Locate the cell with the specified text and output its [X, Y] center coordinate. 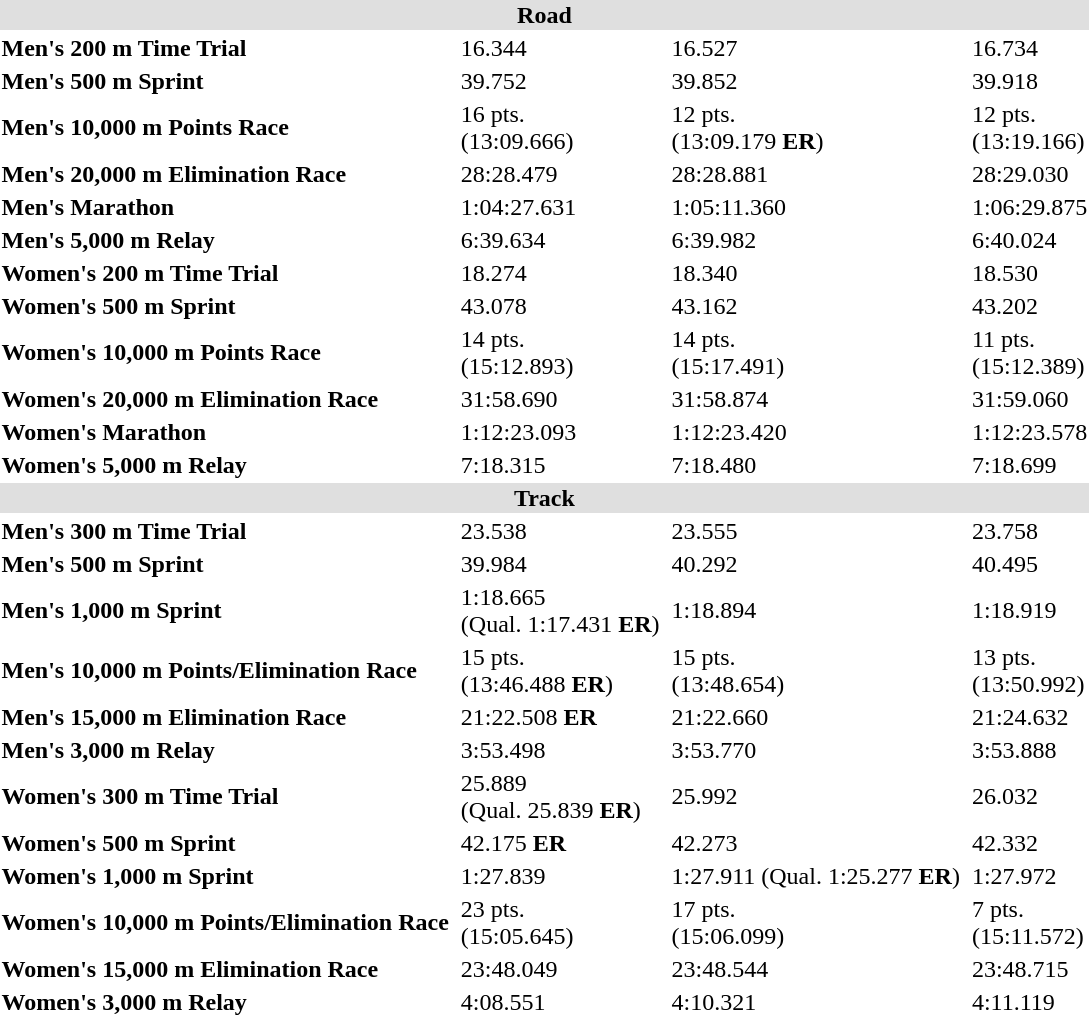
Men's 20,000 m Elimination Race [225, 174]
3:53.770 [816, 750]
7:18.699 [1029, 465]
11 pts. (15:12.389) [1029, 352]
1:05:11.360 [816, 207]
3:53.498 [560, 750]
40.495 [1029, 564]
Road [544, 15]
43.078 [560, 306]
Women's 10,000 m Points/Elimination Race [225, 922]
1:04:27.631 [560, 207]
6:39.982 [816, 240]
39.984 [560, 564]
26.032 [1029, 796]
23:48.049 [560, 969]
7:18.315 [560, 465]
28:28.479 [560, 174]
39.752 [560, 81]
1:18.919 [1029, 610]
1:27.972 [1029, 876]
13 pts. (13:50.992) [1029, 670]
16.734 [1029, 48]
31:58.874 [816, 399]
1:18.665 (Qual. 1:17.431 ER) [560, 610]
14 pts. (15:17.491) [816, 352]
23.538 [560, 531]
Women's 20,000 m Elimination Race [225, 399]
14 pts. (15:12.893) [560, 352]
1:18.894 [816, 610]
18.530 [1029, 273]
Women's Marathon [225, 432]
42.175 ER [560, 843]
40.292 [816, 564]
Women's 10,000 m Points Race [225, 352]
Men's 10,000 m Points Race [225, 128]
Men's 3,000 m Relay [225, 750]
21:22.508 ER [560, 717]
21:22.660 [816, 717]
43.162 [816, 306]
7 pts. (15:11.572) [1029, 922]
31:59.060 [1029, 399]
Women's 200 m Time Trial [225, 273]
Men's 5,000 m Relay [225, 240]
1:12:23.578 [1029, 432]
43.202 [1029, 306]
6:39.634 [560, 240]
23.555 [816, 531]
21:24.632 [1029, 717]
Men's 300 m Time Trial [225, 531]
25.992 [816, 796]
42.332 [1029, 843]
Men's 15,000 m Elimination Race [225, 717]
1:12:23.420 [816, 432]
Men's 10,000 m Points/Elimination Race [225, 670]
25.889 (Qual. 25.839 ER) [560, 796]
12 pts. (13:19.166) [1029, 128]
Women's 15,000 m Elimination Race [225, 969]
17 pts. (15:06.099) [816, 922]
Men's Marathon [225, 207]
42.273 [816, 843]
7:18.480 [816, 465]
16.344 [560, 48]
31:58.690 [560, 399]
1:27.911 (Qual. 1:25.277 ER) [816, 876]
Men's 200 m Time Trial [225, 48]
16 pts. (13:09.666) [560, 128]
1:06:29.875 [1029, 207]
23 pts. (15:05.645) [560, 922]
15 pts. (13:48.654) [816, 670]
1:12:23.093 [560, 432]
28:28.881 [816, 174]
28:29.030 [1029, 174]
6:40.024 [1029, 240]
23.758 [1029, 531]
39.918 [1029, 81]
15 pts. (13:46.488 ER) [560, 670]
23:48.715 [1029, 969]
3:53.888 [1029, 750]
Women's 1,000 m Sprint [225, 876]
1:27.839 [560, 876]
Women's 300 m Time Trial [225, 796]
39.852 [816, 81]
18.274 [560, 273]
Women's 5,000 m Relay [225, 465]
Men's 1,000 m Sprint [225, 610]
Track [544, 498]
18.340 [816, 273]
12 pts. (13:09.179 ER) [816, 128]
16.527 [816, 48]
23:48.544 [816, 969]
